For the text-containing cell, return its midpoint in [X, Y] coordinate format. 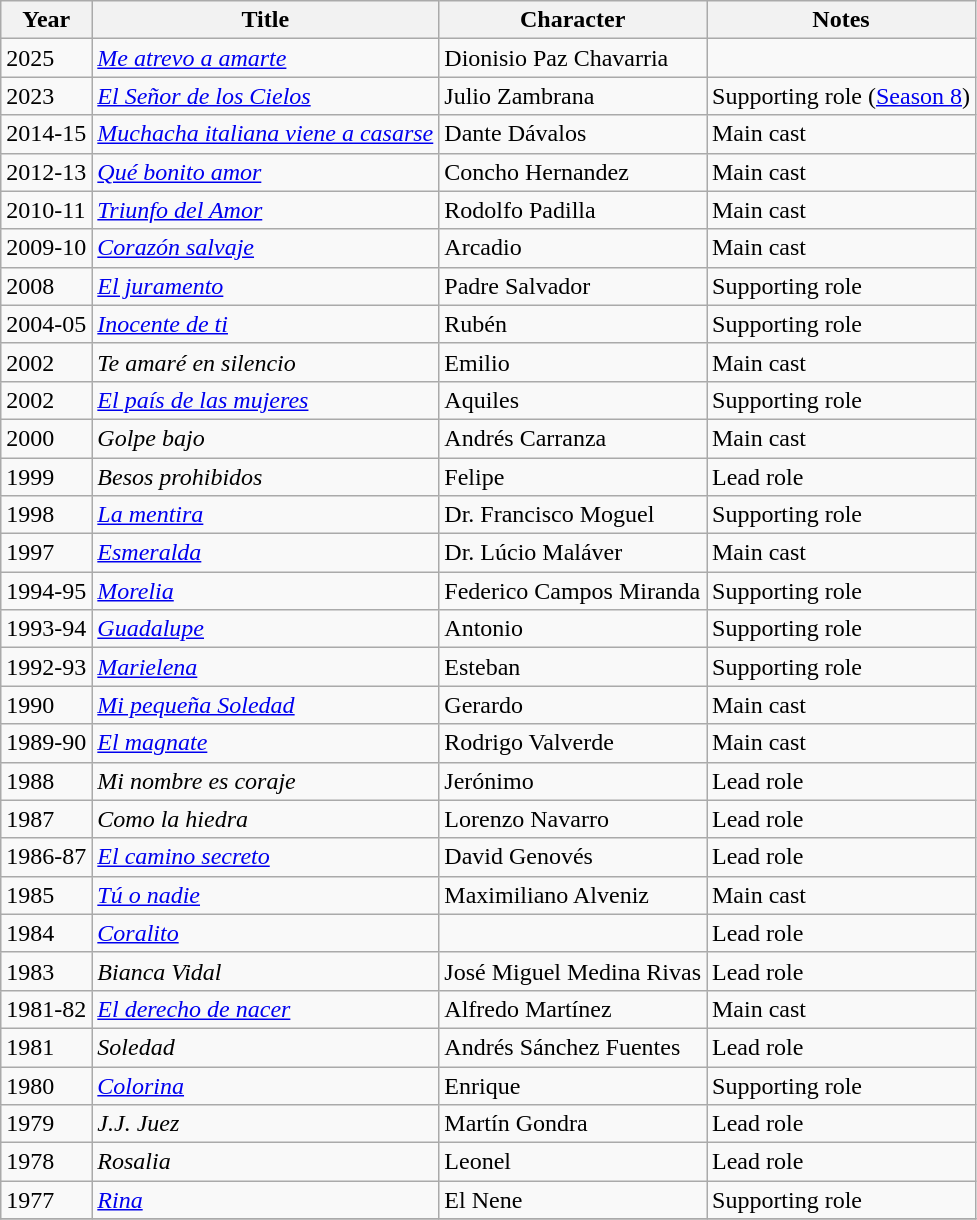
Felipe [573, 477]
La mentira [266, 515]
Esteban [573, 667]
Rodolfo Padilla [573, 210]
Inocente de ti [266, 324]
2000 [46, 438]
Rodrigo Valverde [573, 743]
El juramento [266, 286]
1983 [46, 971]
Character [573, 20]
Marielena [266, 667]
Morelia [266, 591]
Leonel [573, 1162]
1979 [46, 1124]
Dr. Francisco Moguel [573, 515]
Rubén [573, 324]
1985 [46, 895]
Me atrevo a amarte [266, 58]
Rosalia [266, 1162]
Colorina [266, 1085]
Muchacha italiana viene a casarse [266, 134]
El derecho de nacer [266, 1009]
2008 [46, 286]
Julio Zambrana [573, 96]
Tú o nadie [266, 895]
2025 [46, 58]
2023 [46, 96]
Supporting role (Season 8) [840, 96]
Year [46, 20]
Coralito [266, 933]
Corazón salvaje [266, 248]
El país de las mujeres [266, 400]
1981 [46, 1047]
Enrique [573, 1085]
Rina [266, 1200]
Title [266, 20]
1987 [46, 819]
Te amaré en silencio [266, 362]
1988 [46, 781]
El magnate [266, 743]
Mi pequeña Soledad [266, 705]
El camino secreto [266, 857]
2004-05 [46, 324]
2009-10 [46, 248]
Dionisio Paz Chavarria [573, 58]
Dr. Lúcio Maláver [573, 553]
Mi nombre es coraje [266, 781]
1997 [46, 553]
Dante Dávalos [573, 134]
2012-13 [46, 172]
El Nene [573, 1200]
1981-82 [46, 1009]
1999 [46, 477]
1992-93 [46, 667]
El Señor de los Cielos [266, 96]
Andrés Sánchez Fuentes [573, 1047]
1986-87 [46, 857]
Besos prohibidos [266, 477]
Maximiliano Alveniz [573, 895]
Esmeralda [266, 553]
1980 [46, 1085]
Federico Campos Miranda [573, 591]
1998 [46, 515]
1994-95 [46, 591]
David Genovés [573, 857]
Padre Salvador [573, 286]
1978 [46, 1162]
2014-15 [46, 134]
Concho Hernandez [573, 172]
Martín Gondra [573, 1124]
Notes [840, 20]
Bianca Vidal [266, 971]
Soledad [266, 1047]
Gerardo [573, 705]
Alfredo Martínez [573, 1009]
Qué bonito amor [266, 172]
Como la hiedra [266, 819]
Lorenzo Navarro [573, 819]
1977 [46, 1200]
Andrés Carranza [573, 438]
1984 [46, 933]
1989-90 [46, 743]
1990 [46, 705]
J.J. Juez [266, 1124]
Jerónimo [573, 781]
José Miguel Medina Rivas [573, 971]
Arcadio [573, 248]
Antonio [573, 629]
1993-94 [46, 629]
Triunfo del Amor [266, 210]
Guadalupe [266, 629]
Aquiles [573, 400]
Golpe bajo [266, 438]
Emilio [573, 362]
2010-11 [46, 210]
